Output the [X, Y] coordinate of the center of the cell containing the given text.  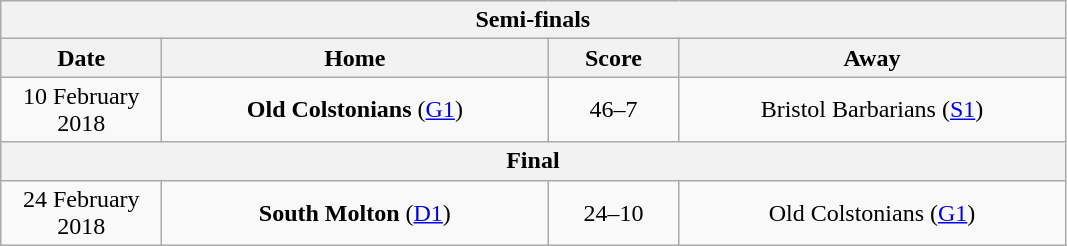
Home [355, 58]
Away [872, 58]
10 February 2018 [82, 110]
Score [614, 58]
Semi-finals [533, 20]
Bristol Barbarians (S1) [872, 110]
24 February 2018 [82, 212]
24–10 [614, 212]
Date [82, 58]
Final [533, 161]
46–7 [614, 110]
South Molton (D1) [355, 212]
